Return (x, y) of the center of cell containing provided text 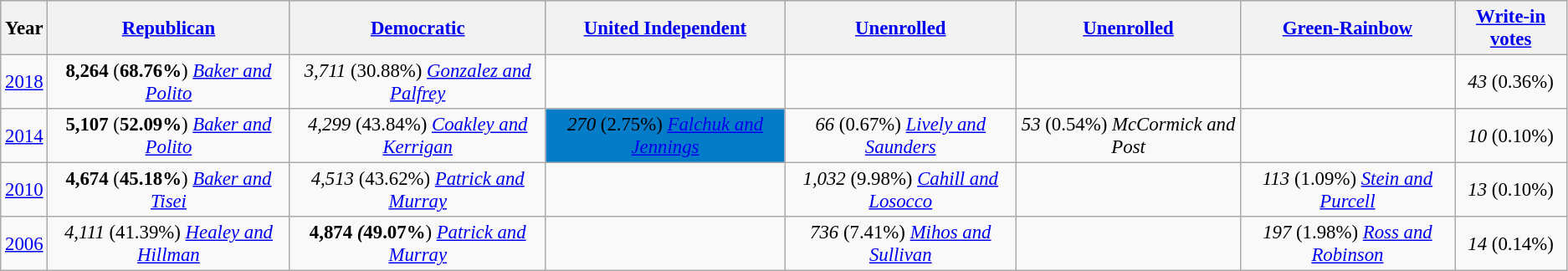
2018 (24, 82)
4,874 (49.07%) Patrick and Murray (418, 244)
53 (0.54%) McCormick and Post (1128, 135)
Year (24, 28)
197 (1.98%) Ross and Robinson (1347, 244)
Democratic (418, 28)
4,299 (43.84%) Coakley and Kerrigan (418, 135)
United Independent (664, 28)
66 (0.67%) Lively and Saunders (900, 135)
113 (1.09%) Stein and Purcell (1347, 191)
736 (7.41%) Mihos and Sullivan (900, 244)
5,107 (52.09%) Baker and Polito (169, 135)
4,513 (43.62%) Patrick and Murray (418, 191)
Green-Rainbow (1347, 28)
Write-in votes (1511, 28)
270 (2.75%) Falchuk and Jennings (664, 135)
Republican (169, 28)
4,674 (45.18%) Baker and Tisei (169, 191)
4,111 (41.39%) Healey and Hillman (169, 244)
2010 (24, 191)
2006 (24, 244)
43 (0.36%) (1511, 82)
14 (0.14%) (1511, 244)
13 (0.10%) (1511, 191)
1,032 (9.98%) Cahill and Losocco (900, 191)
2014 (24, 135)
10 (0.10%) (1511, 135)
3,711 (30.88%) Gonzalez and Palfrey (418, 82)
8,264 (68.76%) Baker and Polito (169, 82)
